Scan for the cell matching the given text and deliver its [x, y] coordinate at center. 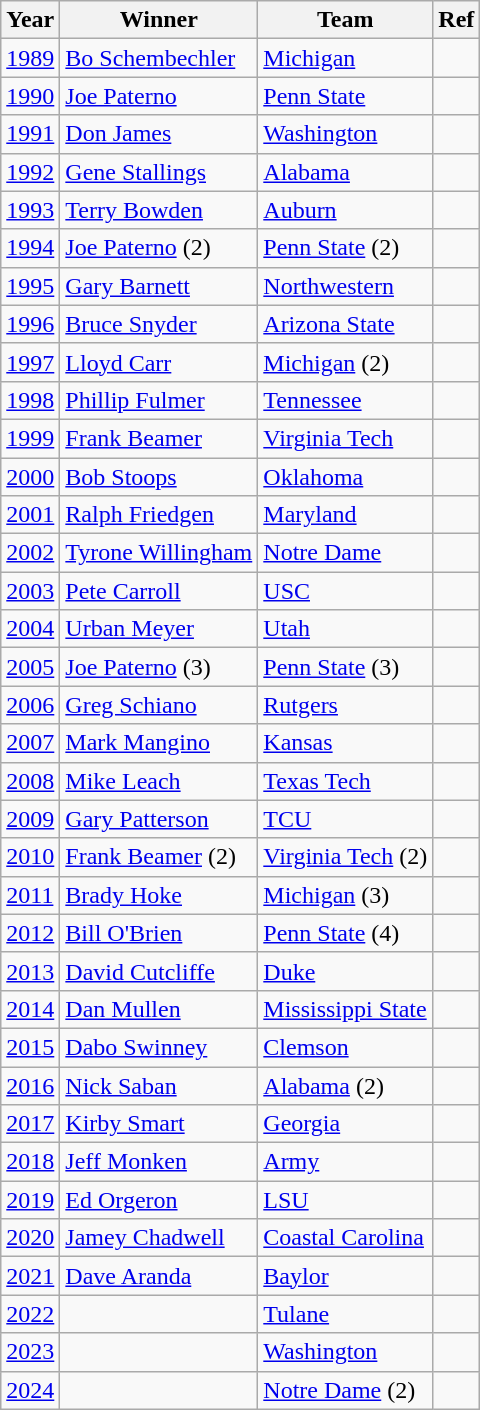
Frank Beamer [159, 438]
Jamey Chadwell [159, 1238]
Mike Leach [159, 781]
Don James [159, 134]
Bob Stoops [159, 477]
TCU [346, 819]
Mark Mangino [159, 743]
1999 [30, 438]
Oklahoma [346, 477]
2010 [30, 857]
Penn State (4) [346, 933]
1991 [30, 134]
LSU [346, 1200]
Gary Patterson [159, 819]
2014 [30, 1009]
Dabo Swinney [159, 1047]
Northwestern [346, 286]
2003 [30, 591]
1992 [30, 172]
Penn State (3) [346, 667]
Michigan (3) [346, 895]
Texas Tech [346, 781]
2006 [30, 705]
1993 [30, 210]
Lloyd Carr [159, 362]
Ref [456, 20]
2024 [30, 1390]
Auburn [346, 210]
2004 [30, 629]
Team [346, 20]
Penn State (2) [346, 248]
Utah [346, 629]
2016 [30, 1085]
Joe Paterno (2) [159, 248]
Tyrone Willingham [159, 553]
Penn State [346, 96]
Kansas [346, 743]
Frank Beamer (2) [159, 857]
1994 [30, 248]
Georgia [346, 1124]
Winner [159, 20]
2021 [30, 1276]
2019 [30, 1200]
1997 [30, 362]
Virginia Tech (2) [346, 857]
2005 [30, 667]
2002 [30, 553]
2020 [30, 1238]
2015 [30, 1047]
2013 [30, 971]
David Cutcliffe [159, 971]
Kirby Smart [159, 1124]
Urban Meyer [159, 629]
Arizona State [346, 324]
Tulane [346, 1314]
Clemson [346, 1047]
1995 [30, 286]
2007 [30, 743]
Duke [346, 971]
Bill O'Brien [159, 933]
2023 [30, 1352]
Jeff Monken [159, 1162]
Notre Dame [346, 553]
2011 [30, 895]
Maryland [346, 515]
Joe Paterno [159, 96]
Gene Stallings [159, 172]
Coastal Carolina [346, 1238]
Bruce Snyder [159, 324]
Terry Bowden [159, 210]
2017 [30, 1124]
Michigan [346, 58]
Ralph Friedgen [159, 515]
Year [30, 20]
Tennessee [346, 400]
2009 [30, 819]
2018 [30, 1162]
2008 [30, 781]
Alabama [346, 172]
1989 [30, 58]
2000 [30, 477]
Virginia Tech [346, 438]
Dave Aranda [159, 1276]
Pete Carroll [159, 591]
Army [346, 1162]
Nick Saban [159, 1085]
Dan Mullen [159, 1009]
2001 [30, 515]
1998 [30, 400]
USC [346, 591]
2022 [30, 1314]
Michigan (2) [346, 362]
Phillip Fulmer [159, 400]
Greg Schiano [159, 705]
Ed Orgeron [159, 1200]
2012 [30, 933]
Baylor [346, 1276]
Brady Hoke [159, 895]
1996 [30, 324]
Bo Schembechler [159, 58]
Notre Dame (2) [346, 1390]
Alabama (2) [346, 1085]
1990 [30, 96]
Mississippi State [346, 1009]
Gary Barnett [159, 286]
Joe Paterno (3) [159, 667]
Rutgers [346, 705]
